Return the [X, Y] coordinate for the center point of the cell that contains the specified text.  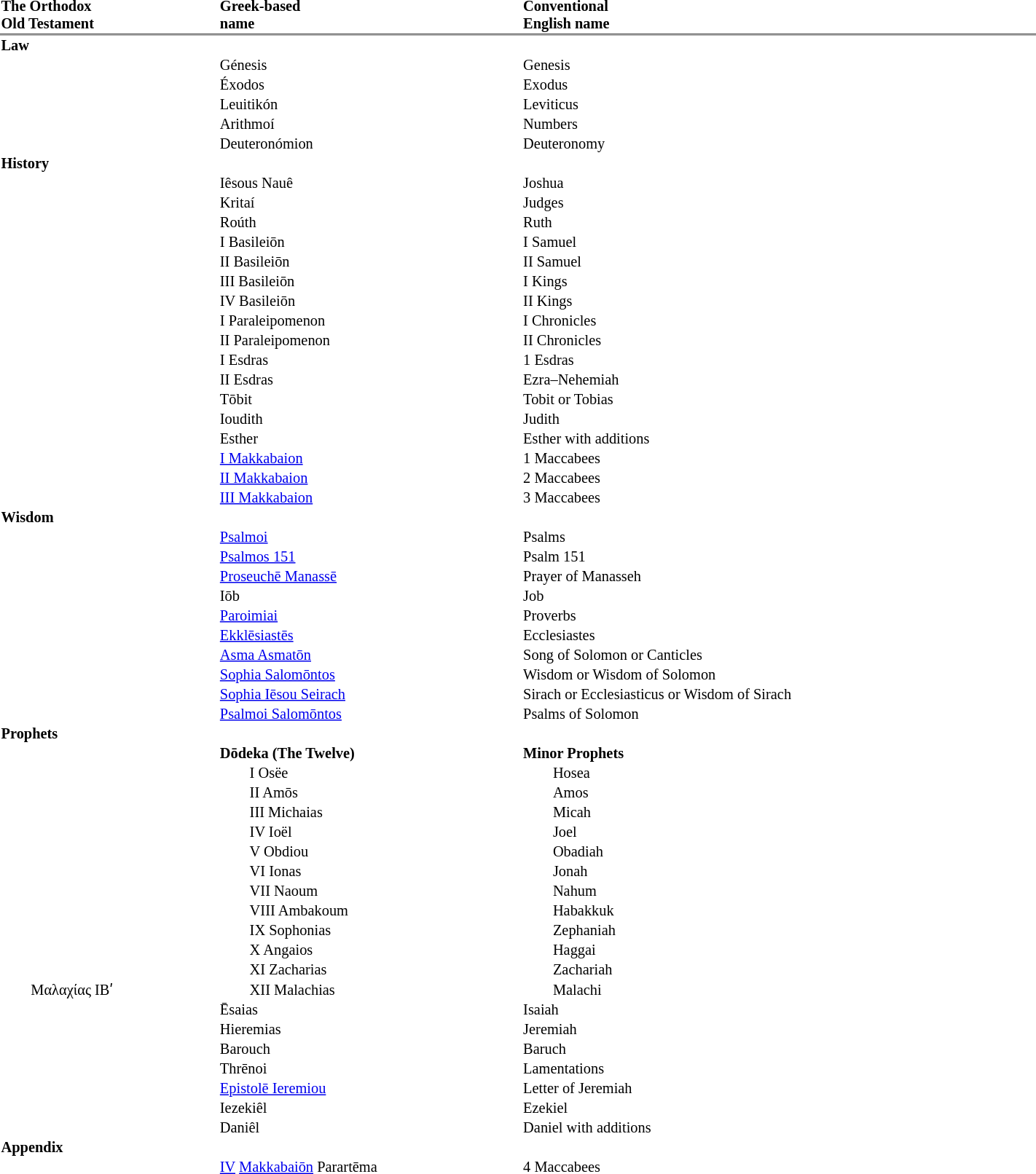
2 Maccabees [780, 478]
X Angaios [370, 950]
Psalmos 151 [370, 556]
Prayer of Manasseh [780, 577]
II Amōs [370, 792]
Lamentations [780, 1069]
Psalms of Solomon [780, 714]
Éxodos [370, 84]
Hosea [780, 773]
II Kings [780, 302]
Daniêl [370, 1129]
Proseuchē Manassē [370, 577]
III Makkabaion [370, 498]
Obadiah [780, 852]
Epistolē Ieremiou [370, 1090]
Micah [780, 813]
XII Malachias [370, 990]
II Makkabaion [370, 478]
Prophets [518, 734]
Malachi [780, 990]
Tobit or Tobias [780, 399]
Genesis [780, 66]
Ecclesiastes [780, 635]
3 Maccabees [780, 498]
I Paraleipomenon [370, 320]
Jeremiah [780, 1030]
I Makkabaion [370, 459]
XI Zacharias [370, 970]
Ēsaias [370, 1011]
Sophia Iēsou Seirach [370, 695]
II Esdras [370, 380]
IX Sophonias [370, 931]
Wisdom [518, 517]
VII Naoum [370, 891]
V Obdiou [370, 852]
Thrēnoi [370, 1069]
Iêsous Nauê [370, 184]
Joshua [780, 184]
Hieremias [370, 1030]
Joel [780, 832]
Psalmoi Salomōntos [370, 714]
Sirach or Ecclesiasticus or Wisdom of Sirach [780, 695]
Leviticus [780, 105]
II Samuel [780, 262]
Law [518, 45]
Numbers [780, 124]
Zephaniah [780, 931]
Iezekiêl [370, 1108]
Ioudith [370, 419]
II Basileiōn [370, 262]
Psalm 151 [780, 556]
Roúth [370, 223]
III Michaias [370, 813]
III Basileiōn [370, 281]
Exodus [780, 84]
Job [780, 596]
Judges [780, 202]
I Osëe [370, 773]
I Basileiōn [370, 242]
1 Esdras [780, 360]
VIII Ambakoum [370, 910]
II Chronicles [780, 341]
Μαλαχίας ΙΒʹ [109, 990]
Dōdeka (The Twelve) [370, 753]
Kritaí [370, 202]
Wisdom or Wisdom of Solomon [780, 674]
Proverbs [780, 616]
Arithmoí [370, 124]
Barouch [370, 1050]
History [518, 163]
Ezekiel [780, 1108]
Sophia Salomōntos [370, 674]
Psalms [780, 537]
Ekklēsiastēs [370, 635]
IV Ioël [370, 832]
Zachariah [780, 970]
Paroimiai [370, 616]
Génesis [370, 66]
Song of Solomon or Canticles [780, 655]
Minor Prophets [780, 753]
Psalmoi [370, 537]
Deuteronómion [370, 144]
Ezra–Nehemiah [780, 380]
Asma Asmatōn [370, 655]
Amos [780, 792]
I Kings [780, 281]
Ruth [780, 223]
Daniel with additions [780, 1129]
Haggai [780, 950]
Esther [370, 438]
Letter of Jeremiah [780, 1090]
I Esdras [370, 360]
Appendix [518, 1148]
VI Ionas [370, 871]
Leuitikón [370, 105]
Deuteronomy [780, 144]
Isaiah [780, 1011]
Esther with additions [780, 438]
Judith [780, 419]
1 Maccabees [780, 459]
I Samuel [780, 242]
Habakkuk [780, 910]
IV Basileiōn [370, 302]
Baruch [780, 1050]
II Paraleipomenon [370, 341]
Nahum [780, 891]
Jonah [780, 871]
Tōbit [370, 399]
Iōb [370, 596]
I Chronicles [780, 320]
